Scan for the cell matching the given text and deliver its (x, y) coordinate at center. 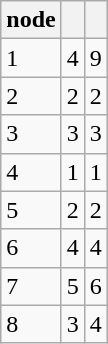
node (31, 20)
8 (31, 324)
7 (31, 286)
9 (96, 58)
